Output the (x, y) coordinate of the center of the cell containing the given text.  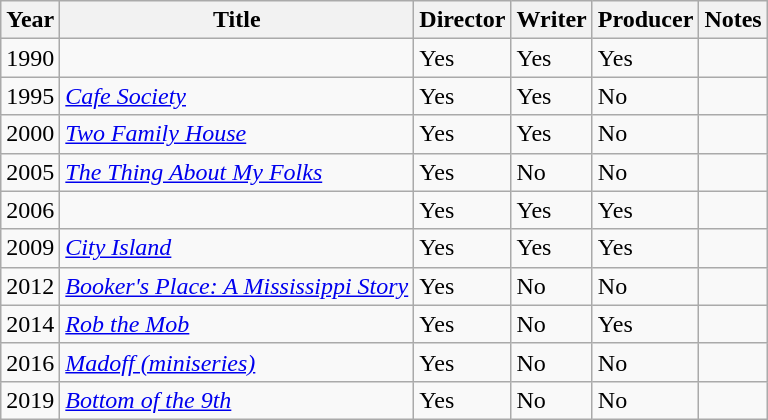
Director (462, 20)
Year (30, 20)
Producer (646, 20)
Title (237, 20)
Writer (552, 20)
Booker's Place: A Mississippi Story (237, 286)
Two Family House (237, 134)
2016 (30, 362)
Madoff (miniseries) (237, 362)
Cafe Society (237, 96)
2005 (30, 172)
Notes (733, 20)
Rob the Mob (237, 324)
1990 (30, 58)
1995 (30, 96)
2009 (30, 248)
Bottom of the 9th (237, 400)
2000 (30, 134)
City Island (237, 248)
The Thing About My Folks (237, 172)
2012 (30, 286)
2019 (30, 400)
2014 (30, 324)
2006 (30, 210)
